Extract the [x, y] coordinate from the center of the cell holding the provided text.  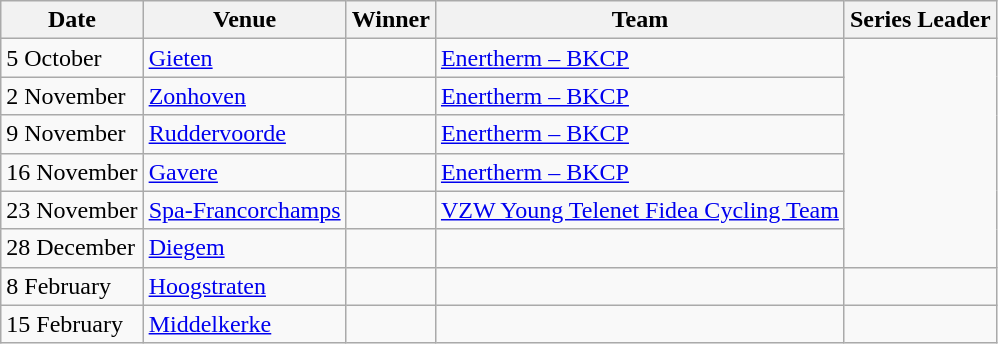
28 December [72, 248]
Series Leader [920, 20]
Team [640, 20]
9 November [72, 134]
2 November [72, 96]
Gavere [244, 172]
15 February [72, 324]
Date [72, 20]
16 November [72, 172]
8 February [72, 286]
Venue [244, 20]
Hoogstraten [244, 286]
Winner [390, 20]
Middelkerke [244, 324]
Spa-Francorchamps [244, 210]
Ruddervoorde [244, 134]
Diegem [244, 248]
VZW Young Telenet Fidea Cycling Team [640, 210]
Gieten [244, 58]
Zonhoven [244, 96]
23 November [72, 210]
5 October [72, 58]
